Locate the cell with the specified text and output its [x, y] center coordinate. 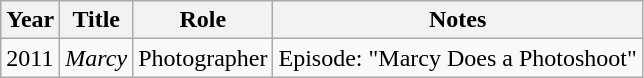
Title [96, 20]
Photographer [203, 58]
Marcy [96, 58]
Year [30, 20]
Role [203, 20]
2011 [30, 58]
Notes [458, 20]
Episode: "Marcy Does a Photoshoot" [458, 58]
